Output the [x, y] coordinate of the center of the cell containing the given text.  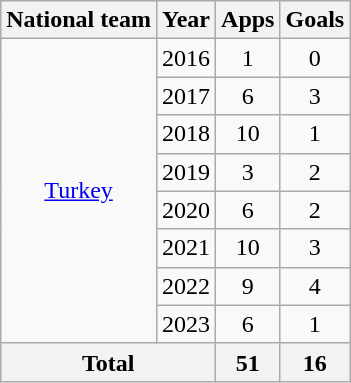
2022 [186, 286]
9 [248, 286]
2017 [186, 96]
2018 [186, 134]
2019 [186, 172]
2020 [186, 210]
0 [315, 58]
National team [79, 20]
Year [186, 20]
51 [248, 362]
Apps [248, 20]
16 [315, 362]
2021 [186, 248]
Turkey [79, 191]
4 [315, 286]
2016 [186, 58]
2023 [186, 324]
Total [108, 362]
Goals [315, 20]
